For the text-containing cell, return its midpoint in (X, Y) coordinate format. 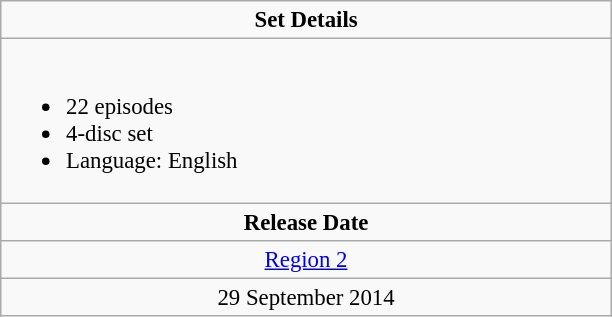
Region 2 (306, 259)
Set Details (306, 20)
Release Date (306, 222)
29 September 2014 (306, 297)
22 episodes4-disc setLanguage: English (306, 121)
